Return (x, y) of the center of cell containing provided text 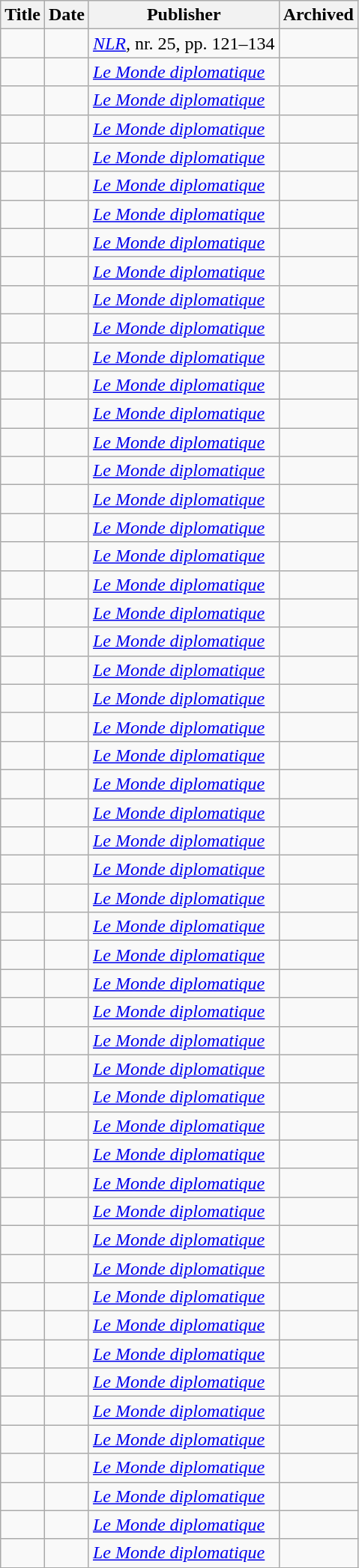
Publisher (184, 15)
NLR, nr. 25, pp. 121–134 (184, 43)
Archived (318, 15)
Title (22, 15)
Date (66, 15)
